Provide the [X, Y] coordinate of the cell's center where the given text is located.  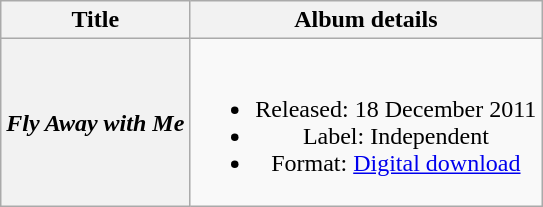
Title [96, 20]
Album details [366, 20]
Fly Away with Me [96, 122]
Released: 18 December 2011Label: IndependentFormat: Digital download [366, 122]
